Scan for the cell matching the given text and deliver its (x, y) coordinate at center. 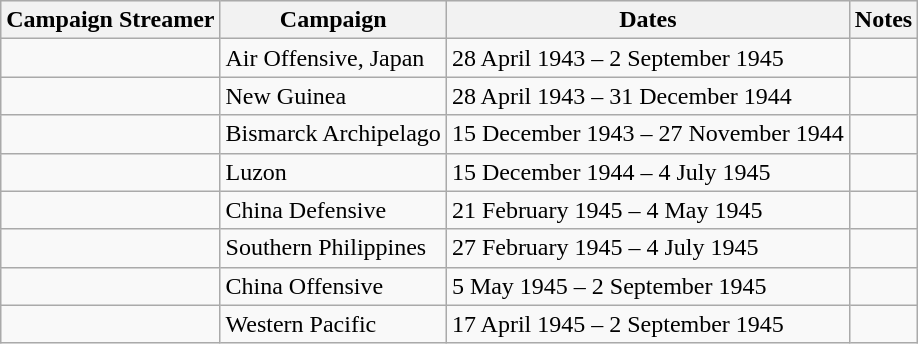
27 February 1945 – 4 July 1945 (648, 248)
Bismarck Archipelago (333, 134)
China Defensive (333, 210)
Campaign Streamer (110, 20)
17 April 1945 – 2 September 1945 (648, 324)
5 May 1945 – 2 September 1945 (648, 286)
China Offensive (333, 286)
Air Offensive, Japan (333, 58)
Luzon (333, 172)
15 December 1944 – 4 July 1945 (648, 172)
New Guinea (333, 96)
Southern Philippines (333, 248)
28 April 1943 – 2 September 1945 (648, 58)
Dates (648, 20)
28 April 1943 – 31 December 1944 (648, 96)
15 December 1943 – 27 November 1944 (648, 134)
21 February 1945 – 4 May 1945 (648, 210)
Western Pacific (333, 324)
Notes (883, 20)
Campaign (333, 20)
